Detect which cell encompasses the target text, then output its (X, Y) center coordinate. 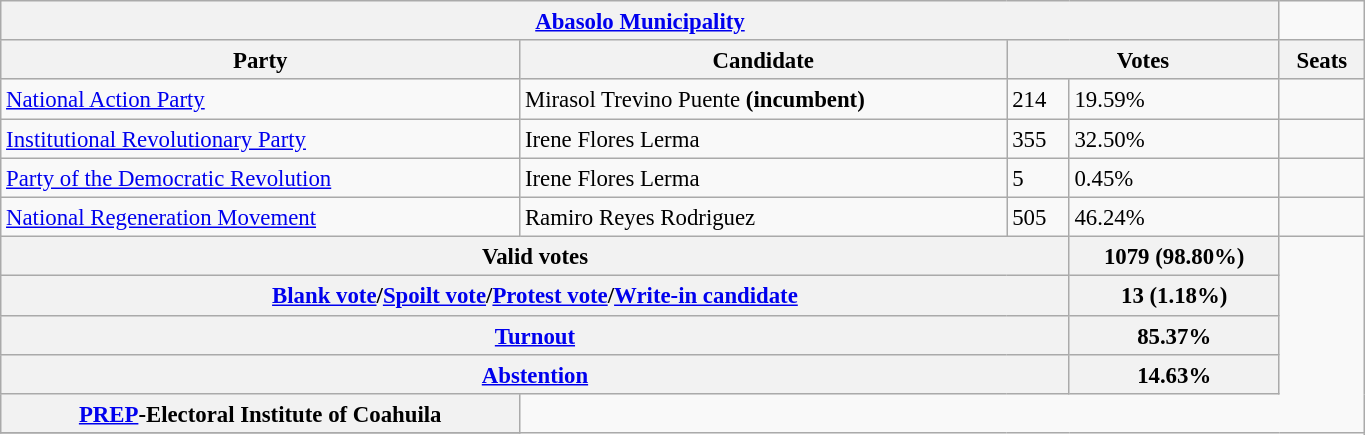
355 (1038, 138)
National Action Party (260, 100)
14.63% (1174, 374)
Seats (1322, 60)
46.24% (1174, 216)
National Regeneration Movement (260, 216)
19.59% (1174, 100)
Mirasol Trevino Puente (incumbent) (764, 100)
Ramiro Reyes Rodriguez (764, 216)
13 (1.18%) (1174, 296)
Party (260, 60)
505 (1038, 216)
Votes (1143, 60)
0.45% (1174, 178)
1079 (98.80%) (1174, 256)
85.37% (1174, 334)
214 (1038, 100)
PREP-Electoral Institute of Coahuila (260, 414)
32.50% (1174, 138)
5 (1038, 178)
Candidate (764, 60)
Abstention (535, 374)
Abasolo Municipality (640, 20)
Blank vote/Spoilt vote/Protest vote/Write-in candidate (535, 296)
Turnout (535, 334)
Valid votes (535, 256)
Party of the Democratic Revolution (260, 178)
Institutional Revolutionary Party (260, 138)
